Return [X, Y] of the center of cell containing provided text 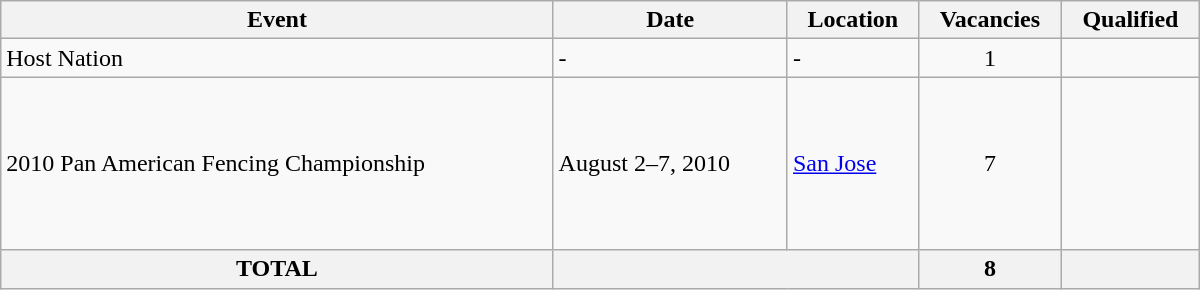
Qualified [1131, 20]
8 [990, 269]
Date [670, 20]
1 [990, 58]
2010 Pan American Fencing Championship [277, 164]
TOTAL [277, 269]
San Jose [852, 164]
Host Nation [277, 58]
August 2–7, 2010 [670, 164]
7 [990, 164]
Event [277, 20]
Location [852, 20]
Vacancies [990, 20]
